Return [X, Y] of the center of cell containing provided text 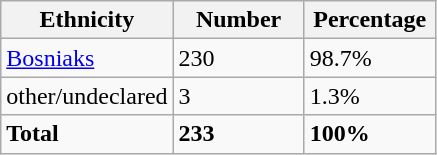
1.3% [370, 96]
Ethnicity [87, 20]
98.7% [370, 58]
100% [370, 134]
3 [238, 96]
Total [87, 134]
230 [238, 58]
other/undeclared [87, 96]
Percentage [370, 20]
Bosniaks [87, 58]
233 [238, 134]
Number [238, 20]
